Return (X, Y) of the center of cell containing provided text 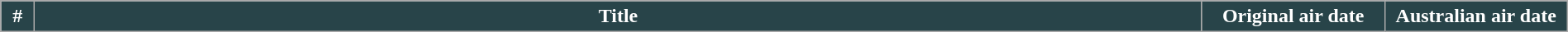
Original air date (1293, 16)
# (18, 16)
Australian air date (1475, 16)
Title (619, 16)
